Detect which cell encompasses the target text, then output its (x, y) center coordinate. 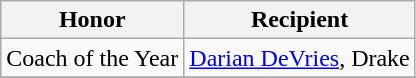
Recipient (300, 20)
Coach of the Year (92, 58)
Honor (92, 20)
Darian DeVries, Drake (300, 58)
